Provide the [X, Y] coordinate of the cell's center where the given text is located.  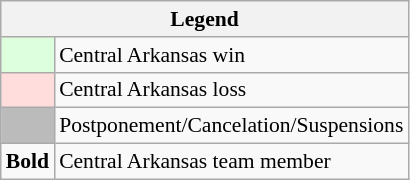
Bold [28, 162]
Central Arkansas loss [231, 90]
Postponement/Cancelation/Suspensions [231, 126]
Central Arkansas win [231, 55]
Central Arkansas team member [231, 162]
Legend [205, 19]
